Pinpoint the cell where the given text exists, returning its [X, Y] midpoint coordinate. 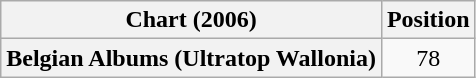
78 [428, 58]
Position [428, 20]
Chart (2006) [192, 20]
Belgian Albums (Ultratop Wallonia) [192, 58]
